Return the (X, Y) coordinate for the center point of the cell that contains the specified text.  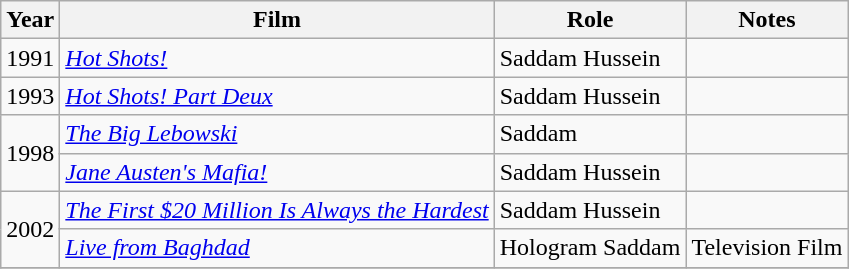
Hot Shots! (277, 58)
Film (277, 20)
1991 (30, 58)
Hot Shots! Part Deux (277, 96)
Jane Austen's Mafia! (277, 172)
Saddam (590, 134)
The Big Lebowski (277, 134)
The First $20 Million Is Always the Hardest (277, 210)
Year (30, 20)
Live from Baghdad (277, 248)
Role (590, 20)
1998 (30, 153)
Notes (767, 20)
Television Film (767, 248)
Hologram Saddam (590, 248)
1993 (30, 96)
2002 (30, 229)
